Extract the (x, y) coordinate from the center of the cell holding the provided text.  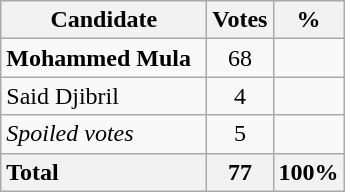
68 (240, 58)
Spoiled votes (104, 134)
Mohammed Mula (104, 58)
% (308, 20)
Total (104, 172)
5 (240, 134)
Votes (240, 20)
100% (308, 172)
4 (240, 96)
Said Djibril (104, 96)
77 (240, 172)
Candidate (104, 20)
